Output the [X, Y] coordinate of the center of the cell containing the given text.  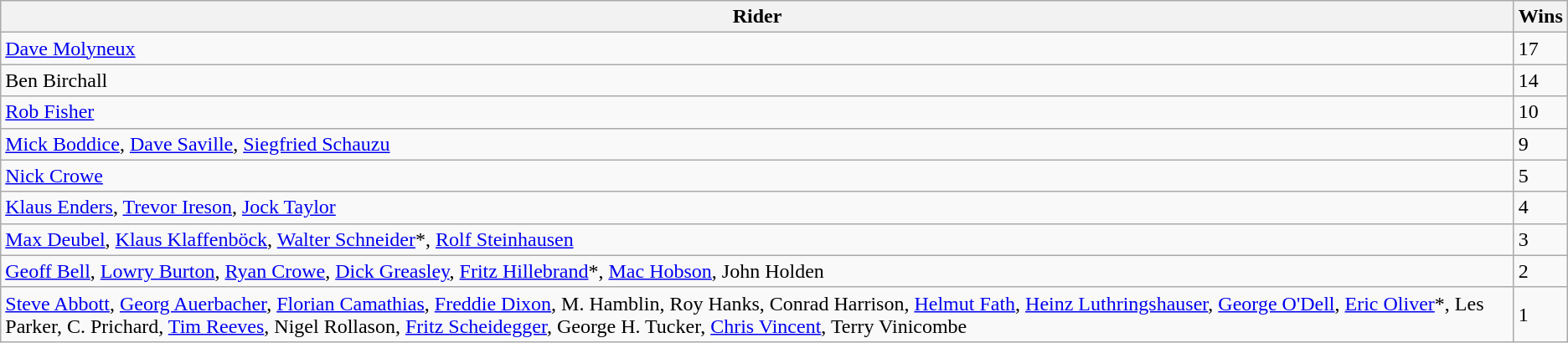
Rider [757, 17]
5 [1540, 176]
2 [1540, 271]
17 [1540, 49]
4 [1540, 207]
Dave Molyneux [757, 49]
3 [1540, 239]
Mick Boddice, Dave Saville, Siegfried Schauzu [757, 144]
Klaus Enders, Trevor Ireson, Jock Taylor [757, 207]
Wins [1540, 17]
10 [1540, 112]
Max Deubel, Klaus Klaffenböck, Walter Schneider*, Rolf Steinhausen [757, 239]
Rob Fisher [757, 112]
1 [1540, 315]
Geoff Bell, Lowry Burton, Ryan Crowe, Dick Greasley, Fritz Hillebrand*, Mac Hobson, John Holden [757, 271]
Nick Crowe [757, 176]
Ben Birchall [757, 80]
9 [1540, 144]
14 [1540, 80]
